For the text-containing cell, return its midpoint in [X, Y] coordinate format. 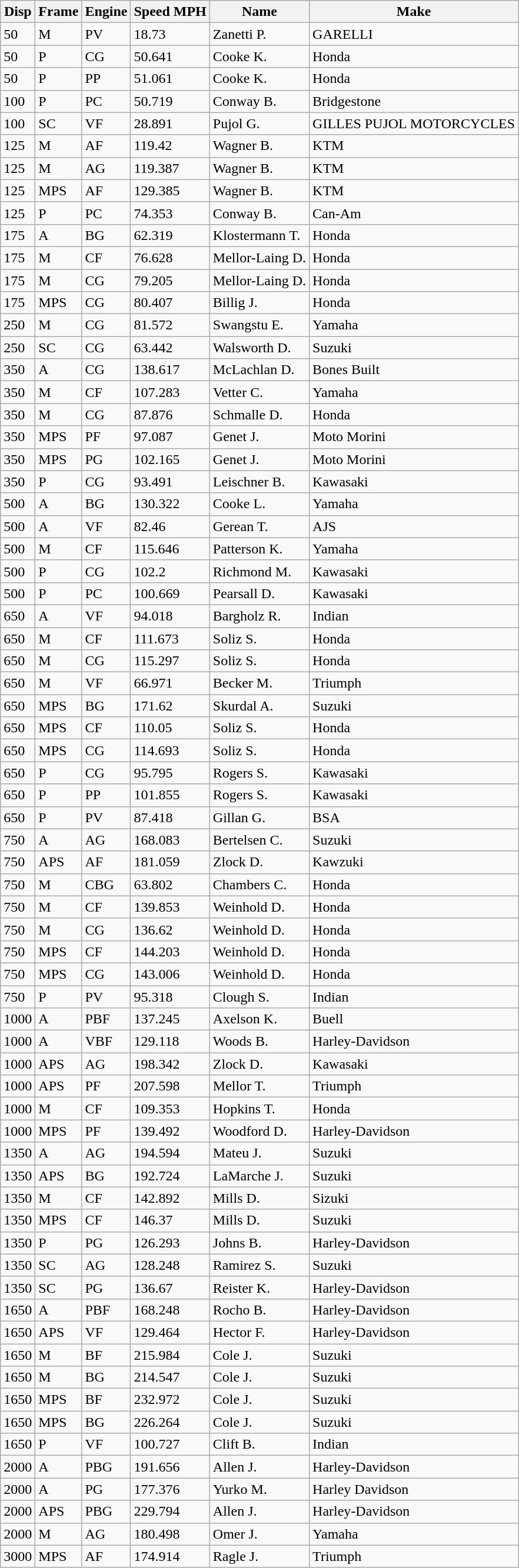
Ragle J. [259, 1556]
28.891 [170, 124]
81.572 [170, 325]
Skurdal A. [259, 706]
BSA [414, 818]
136.62 [170, 929]
Name [259, 12]
168.083 [170, 840]
62.319 [170, 235]
Woodford D. [259, 1131]
Hopkins T. [259, 1109]
119.42 [170, 146]
137.245 [170, 1019]
115.297 [170, 661]
50.719 [170, 101]
194.594 [170, 1153]
Disp [18, 12]
80.407 [170, 303]
Rocho B. [259, 1310]
Chambers C. [259, 885]
LaMarche J. [259, 1176]
Bones Built [414, 370]
Kawzuki [414, 862]
119.387 [170, 168]
Bertelsen C. [259, 840]
130.322 [170, 504]
94.018 [170, 616]
107.283 [170, 392]
139.853 [170, 907]
63.802 [170, 885]
CBG [106, 885]
Cooke L. [259, 504]
Yurko M. [259, 1489]
Clough S. [259, 997]
180.498 [170, 1534]
AJS [414, 526]
129.118 [170, 1042]
Becker M. [259, 683]
102.2 [170, 571]
Ramirez S. [259, 1265]
128.248 [170, 1265]
101.855 [170, 795]
139.492 [170, 1131]
87.876 [170, 415]
Omer J. [259, 1534]
191.656 [170, 1467]
142.892 [170, 1198]
Vetter C. [259, 392]
Patterson K. [259, 549]
111.673 [170, 638]
3000 [18, 1556]
82.46 [170, 526]
138.617 [170, 370]
51.061 [170, 79]
232.972 [170, 1400]
100.727 [170, 1444]
109.353 [170, 1109]
Zanetti P. [259, 34]
95.795 [170, 773]
93.491 [170, 482]
Sizuki [414, 1198]
168.248 [170, 1310]
115.646 [170, 549]
Buell [414, 1019]
146.37 [170, 1220]
VBF [106, 1042]
66.971 [170, 683]
207.598 [170, 1086]
181.059 [170, 862]
50.641 [170, 56]
Mateu J. [259, 1153]
229.794 [170, 1512]
Axelson K. [259, 1019]
GARELLI [414, 34]
97.087 [170, 437]
18.73 [170, 34]
Pearsall D. [259, 593]
143.006 [170, 974]
Engine [106, 12]
215.984 [170, 1355]
174.914 [170, 1556]
Walsworth D. [259, 348]
Woods B. [259, 1042]
110.05 [170, 728]
171.62 [170, 706]
Reister K. [259, 1287]
177.376 [170, 1489]
Billig J. [259, 303]
226.264 [170, 1422]
129.464 [170, 1332]
Pujol G. [259, 124]
Schmalle D. [259, 415]
Bargholz R. [259, 616]
Mellor T. [259, 1086]
Make [414, 12]
76.628 [170, 258]
74.353 [170, 213]
114.693 [170, 750]
McLachlan D. [259, 370]
Gillan G. [259, 818]
Speed MPH [170, 12]
198.342 [170, 1064]
79.205 [170, 281]
Can-Am [414, 213]
126.293 [170, 1243]
136.67 [170, 1287]
144.203 [170, 952]
Bridgestone [414, 101]
63.442 [170, 348]
100.669 [170, 593]
Hector F. [259, 1332]
Frame [59, 12]
Harley Davidson [414, 1489]
Clift B. [259, 1444]
Swangstu E. [259, 325]
214.547 [170, 1377]
95.318 [170, 997]
Richmond M. [259, 571]
129.385 [170, 191]
192.724 [170, 1176]
GILLES PUJOL MOTORCYCLES [414, 124]
87.418 [170, 818]
Klostermann T. [259, 235]
Gerean T. [259, 526]
Leischner B. [259, 482]
102.165 [170, 459]
Johns B. [259, 1243]
